Provide the (x, y) coordinate of the cell's center where the given text is located.  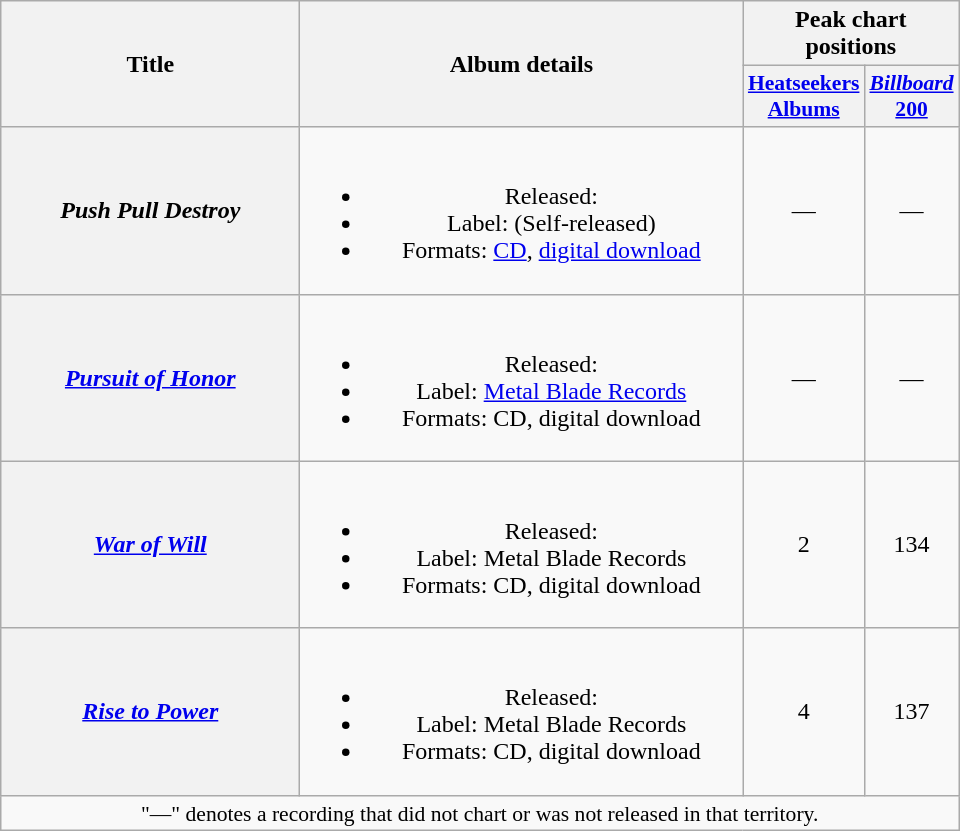
Title (150, 64)
Pursuit of Honor (150, 378)
War of Will (150, 544)
Push Pull Destroy (150, 210)
4 (804, 712)
"—" denotes a recording that did not chart or was not released in that territory. (480, 813)
137 (911, 712)
Billboard 200 (911, 96)
Rise to Power (150, 712)
Released: Label: (Self-released)Formats: CD, digital download (522, 210)
Heatseekers Albums (804, 96)
Album details (522, 64)
2 (804, 544)
Peak chart positions (851, 34)
134 (911, 544)
